Determine the [X, Y] coordinate at the center of the cell enclosing the given text.  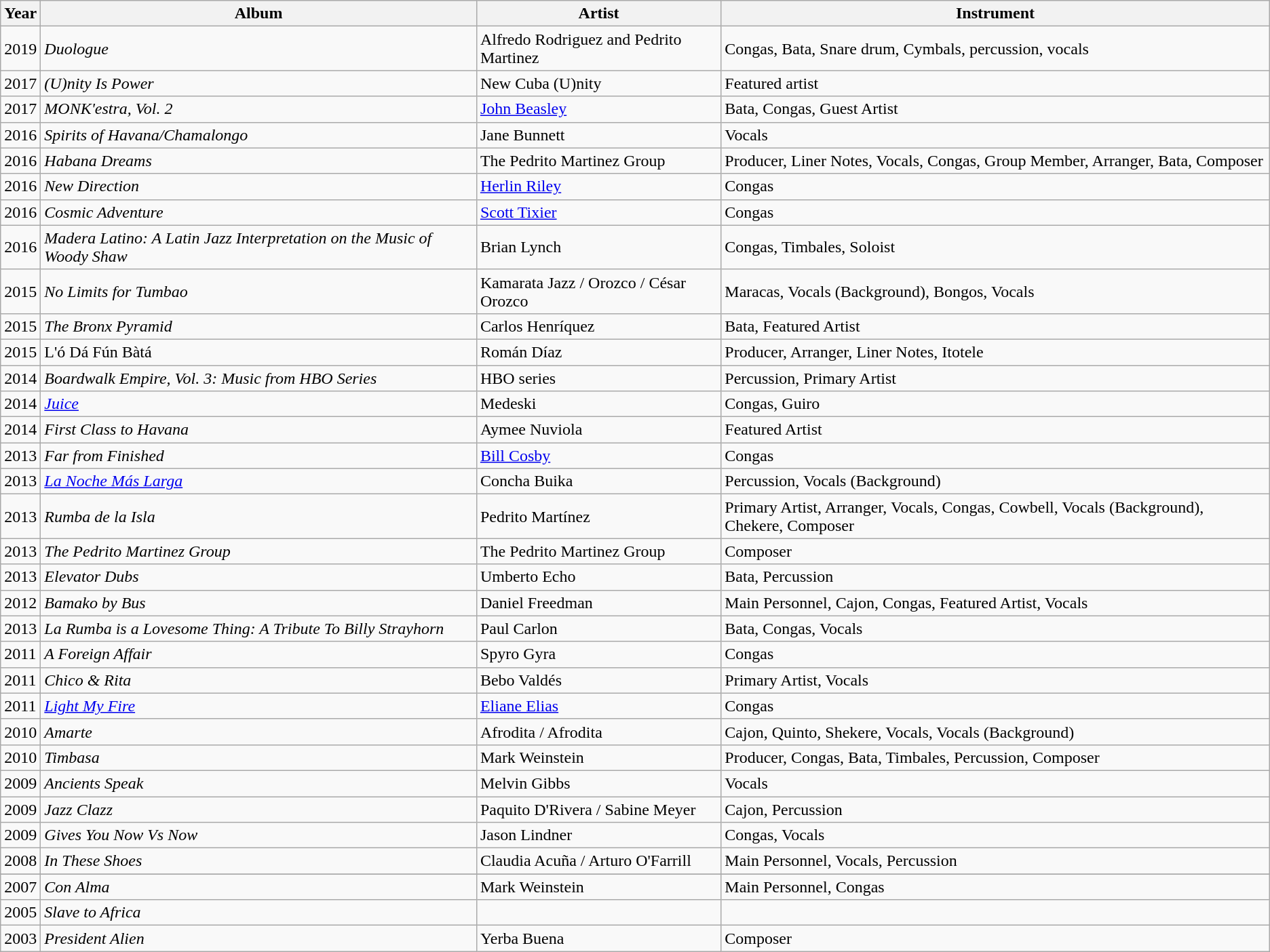
Bata, Congas, Vocals [995, 629]
Elevator Dubs [259, 577]
Con Alma [259, 887]
A Foreign Affair [259, 654]
Featured Artist [995, 430]
President Alien [259, 938]
Melvin Gibbs [598, 783]
Claudia Acuña / Arturo O'Farrill [598, 861]
Paquito D'Rivera / Sabine Meyer [598, 809]
Featured artist [995, 83]
In These Shoes [259, 861]
Slave to Africa [259, 913]
First Class to Havana [259, 430]
Main Personnel, Congas [995, 887]
Producer, Arranger, Liner Notes, Itotele [995, 352]
Jane Bunnett [598, 135]
MONK'estra, Vol. 2 [259, 109]
Chico & Rita [259, 680]
The Bronx Pyramid [259, 326]
Scott Tixier [598, 212]
Bata, Featured Artist [995, 326]
La Rumba is a Lovesome Thing: A Tribute To Billy Strayhorn [259, 629]
Congas, Timbales, Soloist [995, 247]
Bebo Valdés [598, 680]
No Limits for Tumbao [259, 292]
2012 [20, 603]
Habana Dreams [259, 161]
Gives You Now Vs Now [259, 835]
Bata, Percussion [995, 577]
Román Díaz [598, 352]
Ancients Speak [259, 783]
Yerba Buena [598, 938]
Pedrito Martínez [598, 517]
HBO series [598, 378]
Timbasa [259, 757]
Medeski [598, 404]
Afrodita / Afrodita [598, 732]
Bill Cosby [598, 456]
Congas, Guiro [995, 404]
Far from Finished [259, 456]
Juice [259, 404]
Artist [598, 14]
Producer, Liner Notes, Vocals, Congas, Group Member, Arranger, Bata, Composer [995, 161]
Spyro Gyra [598, 654]
Main Personnel, Cajon, Congas, Featured Artist, Vocals [995, 603]
Duologue [259, 49]
Daniel Freedman [598, 603]
Jason Lindner [598, 835]
Spirits of Havana/Chamalongo [259, 135]
Cajon, Percussion [995, 809]
Bamako by Bus [259, 603]
Cajon, Quinto, Shekere, Vocals, Vocals (Background) [995, 732]
Bata, Congas, Guest Artist [995, 109]
L'ó Dá Fún Bàtá [259, 352]
Congas, Vocals [995, 835]
Album [259, 14]
(U)nity Is Power [259, 83]
Carlos Henríquez [598, 326]
Congas, Bata, Snare drum, Cymbals, percussion, vocals [995, 49]
2003 [20, 938]
Light My Fire [259, 706]
Main Personnel, Vocals, Percussion [995, 861]
2005 [20, 913]
Year [20, 14]
Paul Carlon [598, 629]
Brian Lynch [598, 247]
New Cuba (U)nity [598, 83]
La Noche Más Larga [259, 481]
Eliane Elias [598, 706]
Madera Latino: A Latin Jazz Interpretation on the Music of Woody Shaw [259, 247]
Cosmic Adventure [259, 212]
Amarte [259, 732]
Percussion, Primary Artist [995, 378]
New Direction [259, 186]
Boardwalk Empire, Vol. 3: Music from HBO Series [259, 378]
Instrument [995, 14]
Umberto Echo [598, 577]
Concha Buika [598, 481]
2007 [20, 887]
Alfredo Rodriguez and Pedrito Martinez [598, 49]
John Beasley [598, 109]
Primary Artist, Arranger, Vocals, Congas, Cowbell, Vocals (Background), Chekere, Composer [995, 517]
Percussion, Vocals (Background) [995, 481]
Producer, Congas, Bata, Timbales, Percussion, Composer [995, 757]
2019 [20, 49]
Primary Artist, Vocals [995, 680]
Rumba de la Isla [259, 517]
Kamarata Jazz / Orozco / César Orozco [598, 292]
Herlin Riley [598, 186]
Jazz Clazz [259, 809]
Maracas, Vocals (Background), Bongos, Vocals [995, 292]
Aymee Nuviola [598, 430]
2008 [20, 861]
